Provide the (x, y) coordinate of the cell's center where the given text is located.  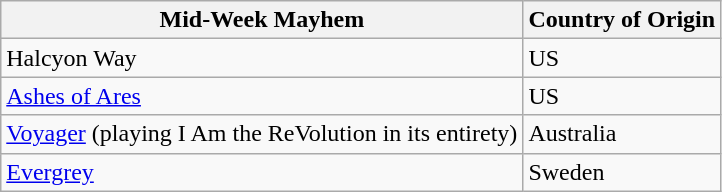
Evergrey (262, 172)
Mid-Week Mayhem (262, 20)
Ashes of Ares (262, 96)
Halcyon Way (262, 58)
Australia (622, 134)
Sweden (622, 172)
Country of Origin (622, 20)
Voyager (playing I Am the ReVolution in its entirety) (262, 134)
